Scan for the cell matching the given text and deliver its [X, Y] coordinate at center. 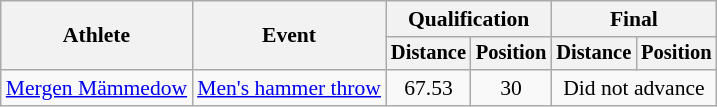
Mergen Mämmedow [96, 88]
Men's hammer throw [289, 88]
Athlete [96, 36]
Did not advance [634, 88]
30 [511, 88]
Final [634, 19]
67.53 [428, 88]
Qualification [468, 19]
Event [289, 36]
